Output the (x, y) coordinate of the center of the cell containing the given text.  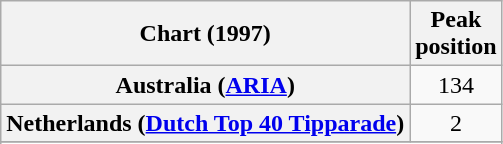
Netherlands (Dutch Top 40 Tipparade) (206, 123)
Peakposition (456, 34)
134 (456, 85)
Chart (1997) (206, 34)
Australia (ARIA) (206, 85)
2 (456, 123)
